Locate the cell with the specified text and output its [x, y] center coordinate. 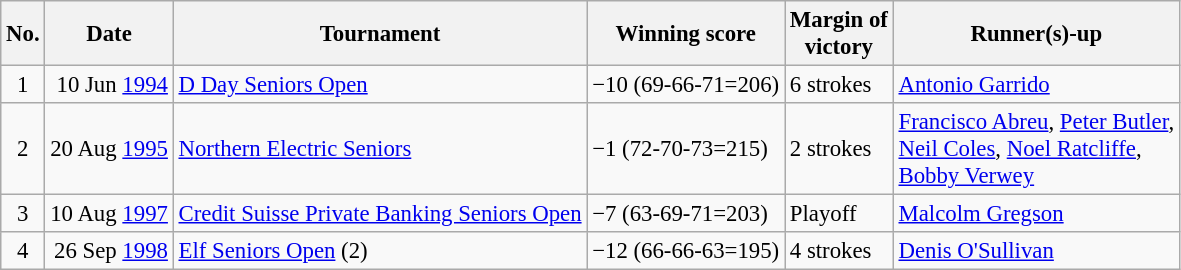
Date [109, 34]
1 [23, 85]
Margin ofvictory [840, 34]
Tournament [380, 34]
Malcolm Gregson [1036, 214]
Denis O'Sullivan [1036, 251]
2 strokes [840, 149]
2 [23, 149]
−12 (66-66-63=195) [686, 251]
10 Jun 1994 [109, 85]
26 Sep 1998 [109, 251]
4 [23, 251]
−1 (72-70-73=215) [686, 149]
D Day Seniors Open [380, 85]
Playoff [840, 214]
3 [23, 214]
−10 (69-66-71=206) [686, 85]
Credit Suisse Private Banking Seniors Open [380, 214]
6 strokes [840, 85]
20 Aug 1995 [109, 149]
10 Aug 1997 [109, 214]
Northern Electric Seniors [380, 149]
Winning score [686, 34]
Elf Seniors Open (2) [380, 251]
4 strokes [840, 251]
Francisco Abreu, Peter Butler, Neil Coles, Noel Ratcliffe, Bobby Verwey [1036, 149]
Antonio Garrido [1036, 85]
Runner(s)-up [1036, 34]
−7 (63-69-71=203) [686, 214]
No. [23, 34]
